Output the [X, Y] coordinate of the center of the cell containing the given text.  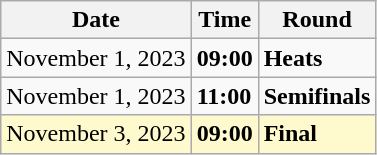
11:00 [224, 96]
Heats [317, 58]
Time [224, 20]
Round [317, 20]
Final [317, 134]
November 3, 2023 [96, 134]
Semifinals [317, 96]
Date [96, 20]
